Capture the cell that displays the provided text and extract its (x, y) central coordinate. 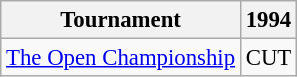
1994 (268, 20)
The Open Championship (121, 58)
Tournament (121, 20)
CUT (268, 58)
